Provide the [X, Y] coordinate of the cell's center where the given text is located.  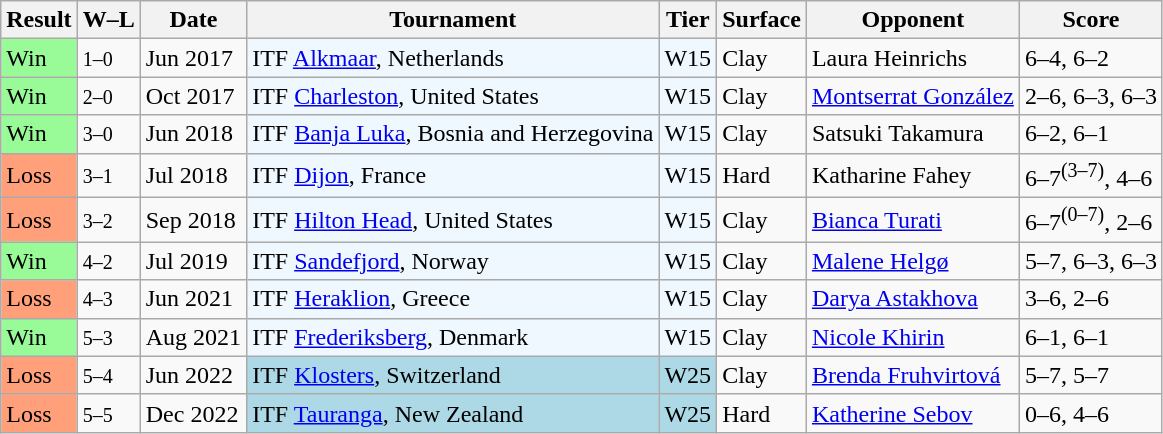
Result [39, 20]
ITF Frederiksberg, Denmark [453, 337]
ITF Banja Luka, Bosnia and Herzegovina [453, 134]
Malene Helgø [912, 261]
Nicole Khirin [912, 337]
Surface [762, 20]
Darya Astakhova [912, 299]
Bianca Turati [912, 220]
Brenda Fruhvirtová [912, 375]
3–1 [108, 176]
5–4 [108, 375]
6–1, 6–1 [1090, 337]
Tournament [453, 20]
Katherine Sebov [912, 413]
4–2 [108, 261]
ITF Klosters, Switzerland [453, 375]
Sep 2018 [193, 220]
Jul 2018 [193, 176]
4–3 [108, 299]
ITF Alkmaar, Netherlands [453, 58]
2–6, 6–3, 6–3 [1090, 96]
5–7, 5–7 [1090, 375]
Score [1090, 20]
0–6, 4–6 [1090, 413]
6–4, 6–2 [1090, 58]
Katharine Fahey [912, 176]
Laura Heinrichs [912, 58]
ITF Charleston, United States [453, 96]
Jun 2021 [193, 299]
3–6, 2–6 [1090, 299]
ITF Tauranga, New Zealand [453, 413]
ITF Hilton Head, United States [453, 220]
Jun 2022 [193, 375]
Oct 2017 [193, 96]
Aug 2021 [193, 337]
ITF Sandefjord, Norway [453, 261]
Date [193, 20]
6–2, 6–1 [1090, 134]
ITF Heraklion, Greece [453, 299]
Jun 2018 [193, 134]
6–7(3–7), 4–6 [1090, 176]
3–0 [108, 134]
Tier [688, 20]
W–L [108, 20]
1–0 [108, 58]
ITF Dijon, France [453, 176]
5–5 [108, 413]
Opponent [912, 20]
5–3 [108, 337]
Dec 2022 [193, 413]
Montserrat González [912, 96]
3–2 [108, 220]
Jul 2019 [193, 261]
Satsuki Takamura [912, 134]
2–0 [108, 96]
Jun 2017 [193, 58]
6–7(0–7), 2–6 [1090, 220]
5–7, 6–3, 6–3 [1090, 261]
